From the cell containing the given text, extract its center point as [X, Y] coordinate. 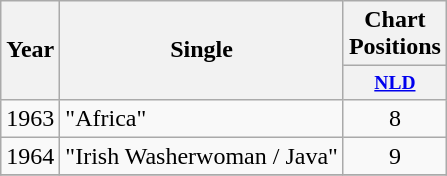
1964 [30, 156]
"Irish Washerwoman / Java" [202, 156]
9 [394, 156]
"Africa" [202, 118]
8 [394, 118]
Single [202, 50]
Year [30, 50]
NLD [394, 82]
Chart Positions [394, 34]
1963 [30, 118]
